Return (X, Y) of the center of cell containing provided text 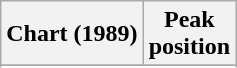
Peakposition (189, 34)
Chart (1989) (72, 34)
